From the cell containing the given text, extract its center point as [X, Y] coordinate. 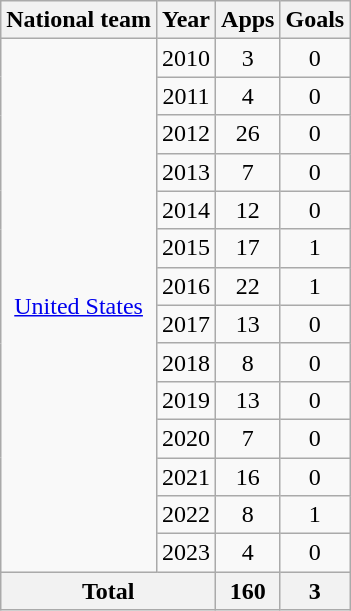
12 [248, 210]
26 [248, 134]
2011 [186, 96]
National team [79, 20]
United States [79, 306]
2023 [186, 553]
Year [186, 20]
Apps [248, 20]
17 [248, 248]
2020 [186, 438]
2019 [186, 400]
2021 [186, 477]
2010 [186, 58]
16 [248, 477]
2017 [186, 324]
2016 [186, 286]
2012 [186, 134]
Total [108, 591]
2018 [186, 362]
2014 [186, 210]
2022 [186, 515]
160 [248, 591]
2015 [186, 248]
2013 [186, 172]
Goals [315, 20]
22 [248, 286]
